Search for the cell housing the specified text and yield its (x, y) center coordinate. 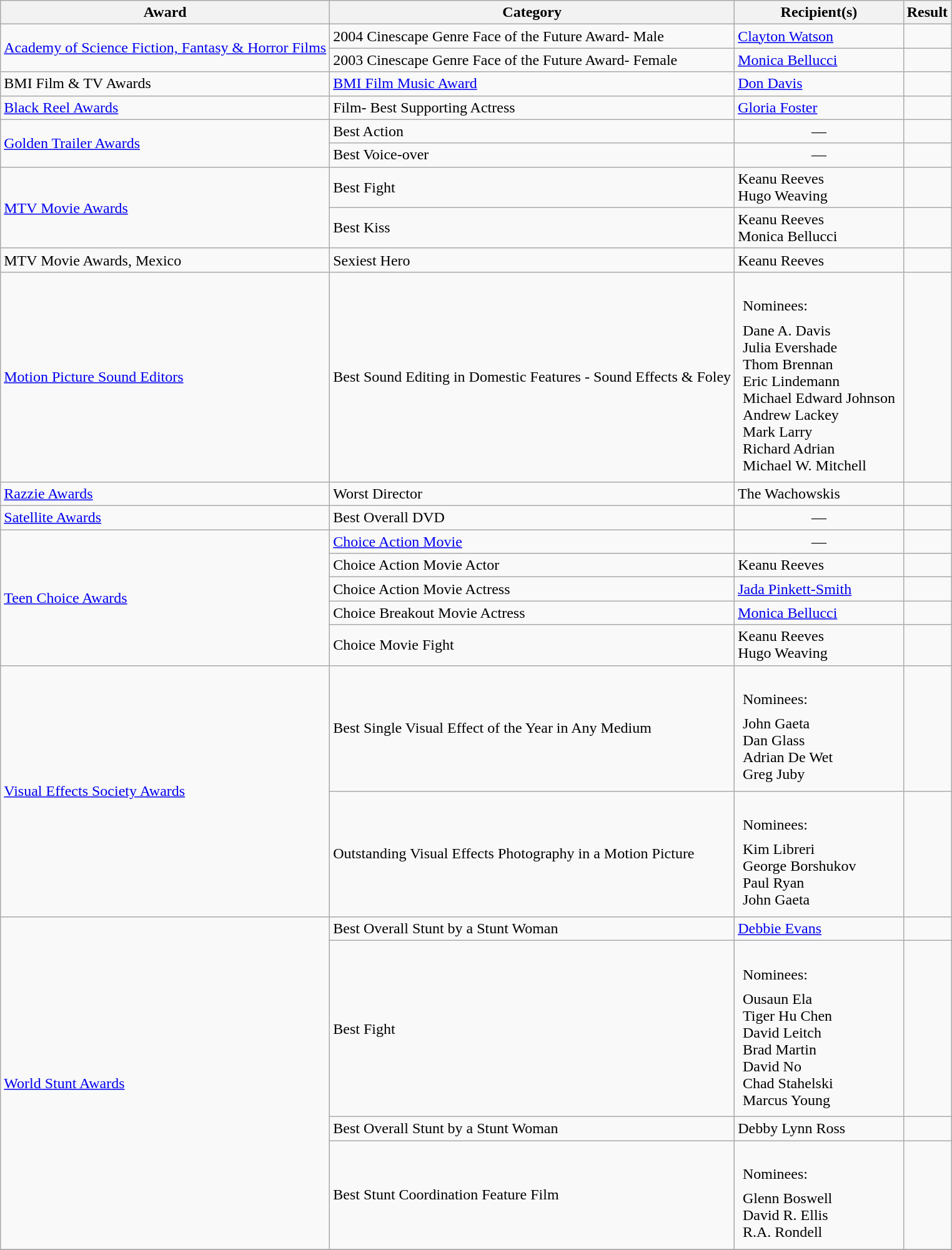
Category (532, 12)
Choice Movie Fight (532, 645)
BMI Film Music Award (532, 84)
Best Overall DVD (532, 518)
Award (165, 12)
Choice Action Movie (532, 542)
Debby Lynn Ross (820, 1129)
Clayton Watson (820, 36)
Teen Choice Awards (165, 597)
Worst Director (532, 494)
BMI Film & TV Awards (165, 84)
Result (927, 12)
Don Davis (820, 84)
Sexiest Hero (532, 260)
Best Stunt Coordination Feature Film (532, 1195)
Recipient(s) (820, 12)
Keanu ReevesMonica Bellucci (820, 227)
Debbie Evans (820, 928)
Glenn BoswellDavid R. EllisR.A. Rondell (819, 1216)
Choice Breakout Movie Actress (532, 613)
Jada Pinkett-Smith (820, 589)
The Wachowskis (820, 494)
Nominees: John GaetaDan GlassAdrian De WetGreg Juby (820, 728)
Film- Best Supporting Actress (532, 107)
Best Sound Editing in Domestic Features - Sound Effects & Foley (532, 377)
Nominees: Ousaun ElaTiger Hu ChenDavid LeitchBrad MartinDavid NoChad StahelskiMarcus Young (820, 1028)
World Stunt Awards (165, 1083)
Gloria Foster (820, 107)
Nominees: Kim LibreriGeorge BorshukovPaul RyanJohn Gaeta (820, 853)
Razzie Awards (165, 494)
Dane A. DavisJulia EvershadeThom BrennanEric LindemannMichael Edward JohnsonAndrew LackeyMark Larry Richard AdrianMichael W. Mitchell (819, 397)
Golden Trailer Awards (165, 143)
Nominees: Dane A. DavisJulia EvershadeThom BrennanEric LindemannMichael Edward JohnsonAndrew LackeyMark Larry Richard AdrianMichael W. Mitchell (820, 377)
2003 Cinescape Genre Face of the Future Award- Female (532, 60)
Academy of Science Fiction, Fantasy & Horror Films (165, 48)
Choice Action Movie Actress (532, 589)
Black Reel Awards (165, 107)
John GaetaDan GlassAdrian De WetGreg Juby (819, 749)
MTV Movie Awards, Mexico (165, 260)
Best Action (532, 131)
Best Voice-over (532, 155)
Visual Effects Society Awards (165, 791)
Choice Action Movie Actor (532, 565)
Best Kiss (532, 227)
Motion Picture Sound Editors (165, 377)
2004 Cinescape Genre Face of the Future Award- Male (532, 36)
Satellite Awards (165, 518)
Best Single Visual Effect of the Year in Any Medium (532, 728)
Nominees: Glenn BoswellDavid R. EllisR.A. Rondell (820, 1195)
Ousaun ElaTiger Hu ChenDavid LeitchBrad MartinDavid NoChad StahelskiMarcus Young (819, 1049)
Outstanding Visual Effects Photography in a Motion Picture (532, 853)
Kim LibreriGeorge BorshukovPaul RyanJohn Gaeta (819, 875)
MTV Movie Awards (165, 207)
